Locate the cell with the specified text and output its [X, Y] center coordinate. 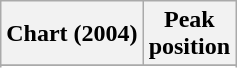
Chart (2004) [72, 34]
Peakposition [189, 34]
